Locate the cell with the specified text and output its (x, y) center coordinate. 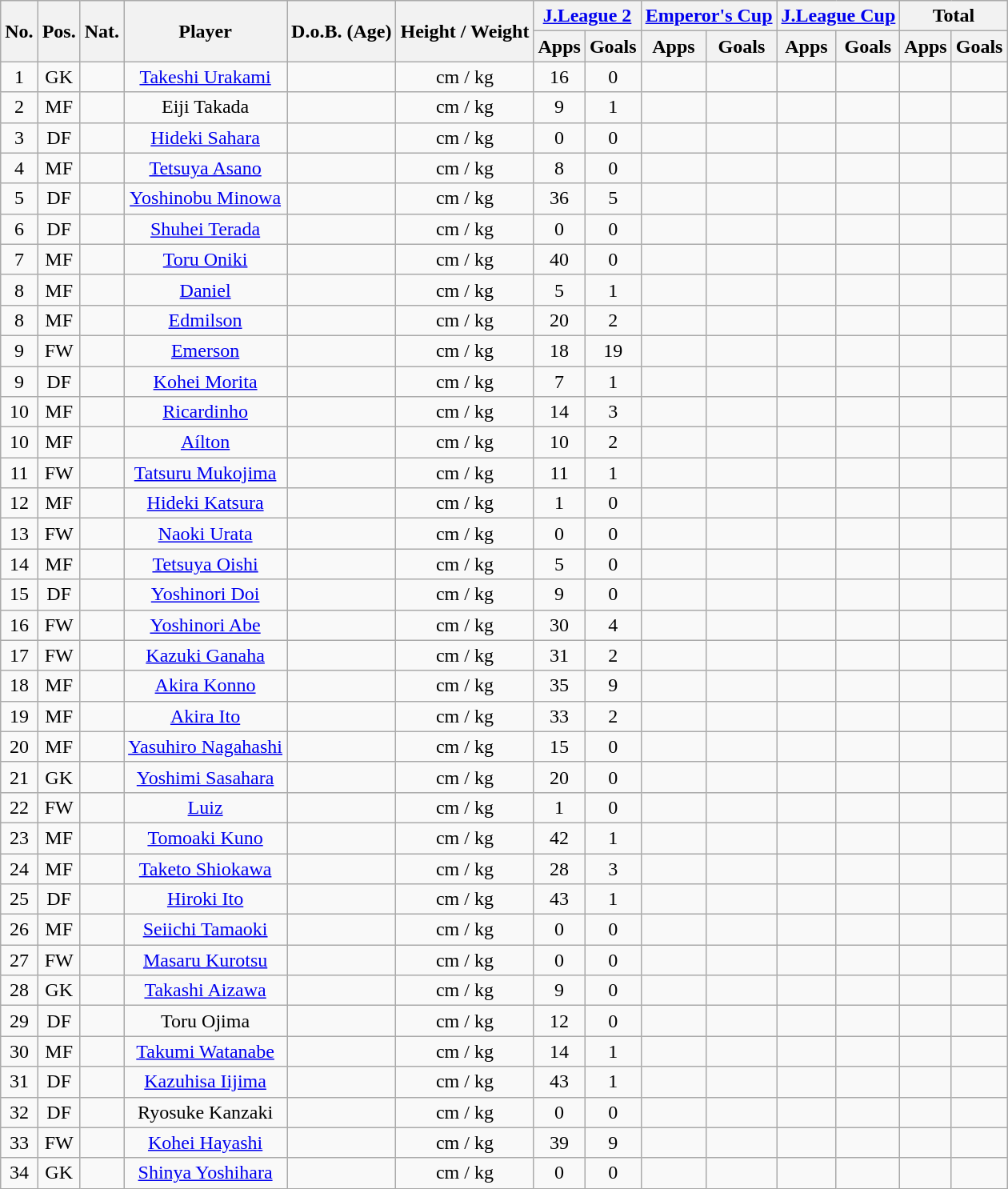
Yoshinobu Minowa (206, 198)
Ryosuke Kanzaki (206, 1112)
Akira Konno (206, 686)
Kazuki Ganaha (206, 655)
39 (559, 1143)
6 (19, 229)
Edmilson (206, 320)
D.o.B. (Age) (342, 31)
Hideki Katsura (206, 503)
Ricardinho (206, 412)
Shinya Yoshihara (206, 1173)
Tatsuru Mukojima (206, 473)
Pos. (59, 31)
Masaru Kurotsu (206, 960)
24 (19, 868)
Player (206, 31)
Toru Oniki (206, 259)
Luiz (206, 807)
Eiji Takada (206, 107)
Naoki Urata (206, 534)
Kazuhisa Iijima (206, 1082)
Yoshinori Doi (206, 594)
Emperor's Cup (709, 16)
Kohei Hayashi (206, 1143)
Yoshimi Sasahara (206, 777)
Yasuhiro Nagahashi (206, 747)
No. (19, 31)
Nat. (102, 31)
Takumi Watanabe (206, 1051)
J.League Cup (838, 16)
32 (19, 1112)
Akira Ito (206, 716)
13 (19, 534)
26 (19, 930)
42 (559, 838)
Tetsuya Asano (206, 168)
Tomoaki Kuno (206, 838)
Hiroki Ito (206, 899)
36 (559, 198)
25 (19, 899)
Kohei Morita (206, 382)
J.League 2 (587, 16)
Yoshinori Abe (206, 625)
27 (19, 960)
Takashi Aizawa (206, 991)
34 (19, 1173)
Height / Weight (465, 31)
Takeshi Urakami (206, 77)
35 (559, 686)
Tetsuya Oishi (206, 564)
22 (19, 807)
40 (559, 259)
Seiichi Tamaoki (206, 930)
Aílton (206, 442)
29 (19, 1021)
Taketo Shiokawa (206, 868)
Hideki Sahara (206, 138)
23 (19, 838)
21 (19, 777)
Shuhei Terada (206, 229)
17 (19, 655)
Total (954, 16)
Emerson (206, 350)
Toru Ojima (206, 1021)
Daniel (206, 290)
